Find where the given text appears and provide that cell's center as [x, y] coordinate. 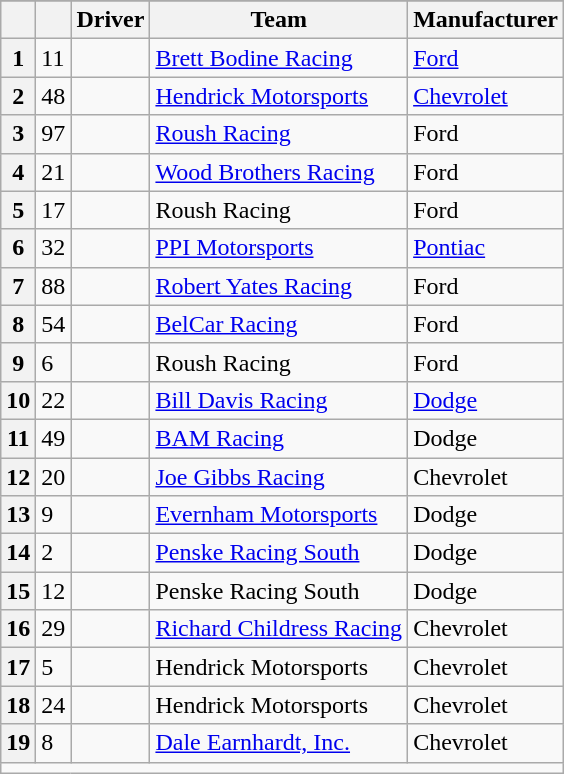
13 [18, 515]
4 [18, 172]
14 [18, 553]
15 [18, 591]
48 [54, 96]
54 [54, 324]
16 [18, 629]
88 [54, 286]
49 [54, 438]
Team [279, 20]
29 [54, 629]
18 [18, 705]
Dale Earnhardt, Inc. [279, 743]
Robert Yates Racing [279, 286]
Evernham Motorsports [279, 515]
32 [54, 248]
10 [18, 400]
Wood Brothers Racing [279, 172]
Driver [110, 20]
BelCar Racing [279, 324]
PPI Motorsports [279, 248]
3 [18, 134]
Brett Bodine Racing [279, 58]
Joe Gibbs Racing [279, 477]
7 [18, 286]
24 [54, 705]
Bill Davis Racing [279, 400]
21 [54, 172]
97 [54, 134]
BAM Racing [279, 438]
19 [18, 743]
Pontiac [486, 248]
20 [54, 477]
22 [54, 400]
Manufacturer [486, 20]
1 [18, 58]
Richard Childress Racing [279, 629]
